Return (x, y) of the center of cell containing provided text 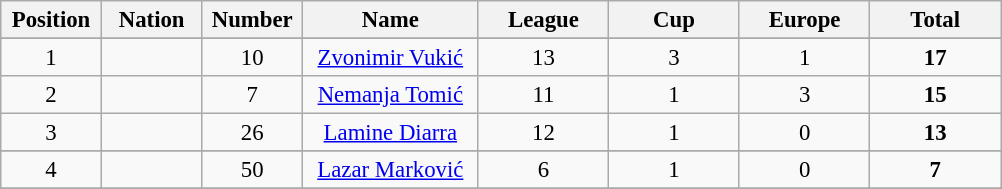
12 (544, 133)
Nation (152, 20)
Position (52, 20)
26 (252, 133)
League (544, 20)
Europe (804, 20)
Cup (674, 20)
15 (936, 95)
Number (252, 20)
Nemanja Tomić (391, 95)
Total (936, 20)
6 (544, 170)
Lamine Diarra (391, 133)
10 (252, 58)
4 (52, 170)
Zvonimir Vukić (391, 58)
17 (936, 58)
Lazar Marković (391, 170)
50 (252, 170)
2 (52, 95)
Name (391, 20)
11 (544, 95)
